Find where the given text appears and provide that cell's center as (X, Y) coordinate. 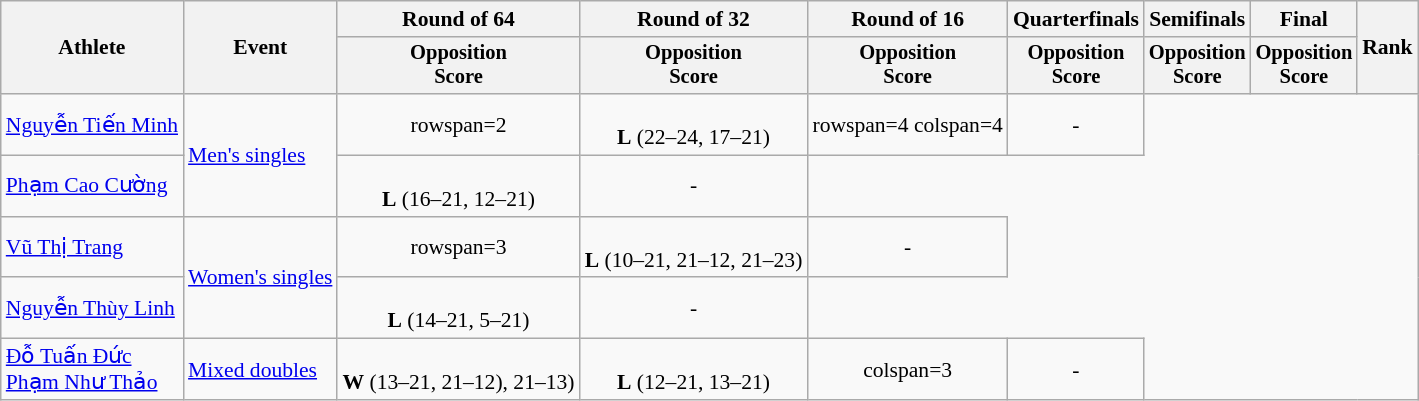
Men's singles (260, 155)
Women's singles (260, 278)
L (14–21, 5–21) (458, 308)
Athlete (92, 48)
Final (1304, 19)
Semifinals (1198, 19)
L (16–21, 12–21) (458, 186)
Round of 64 (458, 19)
Event (260, 48)
Mixed doubles (260, 370)
rowspan=4 colspan=4 (908, 124)
Phạm Cao Cường (92, 186)
L (22–24, 17–21) (694, 124)
Rank (1388, 48)
Round of 16 (908, 19)
Round of 32 (694, 19)
L (12–21, 13–21) (694, 370)
rowspan=2 (458, 124)
Vũ Thị Trang (92, 248)
Nguyễn Thùy Linh (92, 308)
Nguyễn Tiến Minh (92, 124)
Quarterfinals (1076, 19)
rowspan=3 (458, 248)
W (13–21, 21–12), 21–13) (458, 370)
Đỗ Tuấn ĐứcPhạm Như Thảo (92, 370)
colspan=3 (908, 370)
L (10–21, 21–12, 21–23) (694, 248)
